Extract the (X, Y) coordinate from the center of the cell holding the provided text.  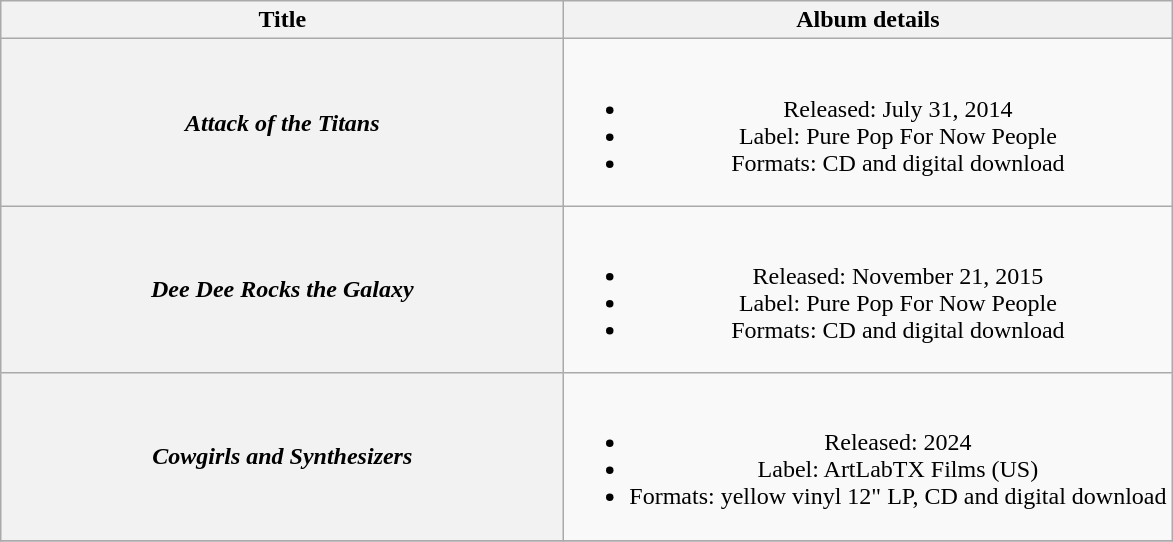
Released: 2024Label: ArtLabTX Films (US)Formats: yellow vinyl 12" LP, CD and digital download (868, 456)
Attack of the Titans (282, 122)
Released: July 31, 2014Label: Pure Pop For Now PeopleFormats: CD and digital download (868, 122)
Title (282, 20)
Album details (868, 20)
Released: November 21, 2015Label: Pure Pop For Now PeopleFormats: CD and digital download (868, 290)
Cowgirls and Synthesizers (282, 456)
Dee Dee Rocks the Galaxy (282, 290)
